Return (x, y) of the center of cell containing provided text 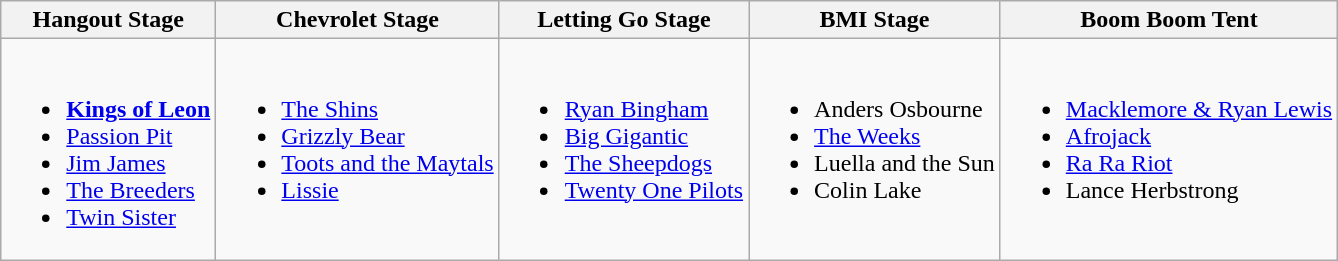
BMI Stage (875, 20)
Ryan BinghamBig GiganticThe SheepdogsTwenty One Pilots (624, 150)
The ShinsGrizzly BearToots and the MaytalsLissie (358, 150)
Kings of LeonPassion PitJim JamesThe BreedersTwin Sister (108, 150)
Hangout Stage (108, 20)
Macklemore & Ryan LewisAfrojackRa Ra RiotLance Herbstrong (1168, 150)
Letting Go Stage (624, 20)
Anders OsbourneThe WeeksLuella and the SunColin Lake (875, 150)
Boom Boom Tent (1168, 20)
Chevrolet Stage (358, 20)
